Determine the (X, Y) coordinate at the center of the cell enclosing the given text.  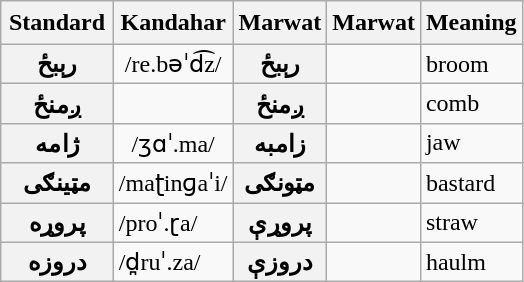
مټينګى (58, 183)
haulm (471, 262)
دروزې (280, 262)
jaw (471, 143)
/maʈinɡaˈi/ (173, 183)
straw (471, 222)
پروړه (58, 222)
پروړې (280, 222)
مټونګى (280, 183)
ژامه (58, 143)
دروزه (58, 262)
Standard (58, 23)
/proˈ.ɽa/ (173, 222)
comb (471, 104)
broom (471, 64)
Meaning (471, 23)
Kandahar (173, 23)
bastard (471, 183)
/d̪ruˈ.za/ (173, 262)
/ʒɑˈ.ma/ (173, 143)
زامبه (280, 143)
/re.bəˈd͡z/ (173, 64)
